Return the (x, y) coordinate for the center point of the cell that contains the specified text.  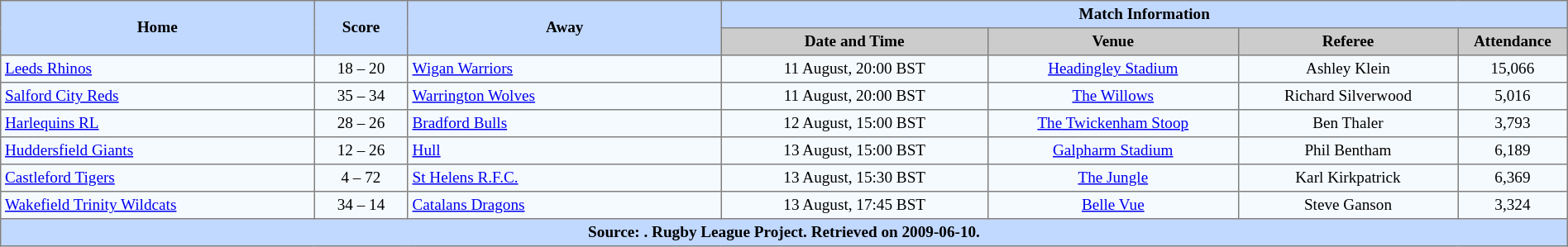
34 – 14 (361, 205)
Phil Bentham (1348, 150)
Home (157, 28)
Away (564, 28)
13 August, 17:45 BST (854, 205)
Wakefield Trinity Wildcats (157, 205)
Catalans Dragons (564, 205)
12 August, 15:00 BST (854, 124)
28 – 26 (361, 124)
Richard Silverwood (1348, 96)
3,793 (1513, 124)
Date and Time (854, 41)
The Willows (1113, 96)
6,369 (1513, 178)
13 August, 15:00 BST (854, 150)
Source: . Rugby League Project. Retrieved on 2009-06-10. (784, 233)
Venue (1113, 41)
15,066 (1513, 69)
Galpharm Stadium (1113, 150)
The Twickenham Stoop (1113, 124)
5,016 (1513, 96)
Wigan Warriors (564, 69)
4 – 72 (361, 178)
6,189 (1513, 150)
18 – 20 (361, 69)
The Jungle (1113, 178)
Leeds Rhinos (157, 69)
Ashley Klein (1348, 69)
Belle Vue (1113, 205)
Warrington Wolves (564, 96)
Hull (564, 150)
Castleford Tigers (157, 178)
Attendance (1513, 41)
Match Information (1145, 15)
Salford City Reds (157, 96)
Karl Kirkpatrick (1348, 178)
Referee (1348, 41)
Bradford Bulls (564, 124)
Ben Thaler (1348, 124)
Steve Ganson (1348, 205)
St Helens R.F.C. (564, 178)
35 – 34 (361, 96)
13 August, 15:30 BST (854, 178)
Huddersfield Giants (157, 150)
Harlequins RL (157, 124)
Score (361, 28)
12 – 26 (361, 150)
3,324 (1513, 205)
Headingley Stadium (1113, 69)
